Determine the [X, Y] coordinate at the center of the cell enclosing the given text.  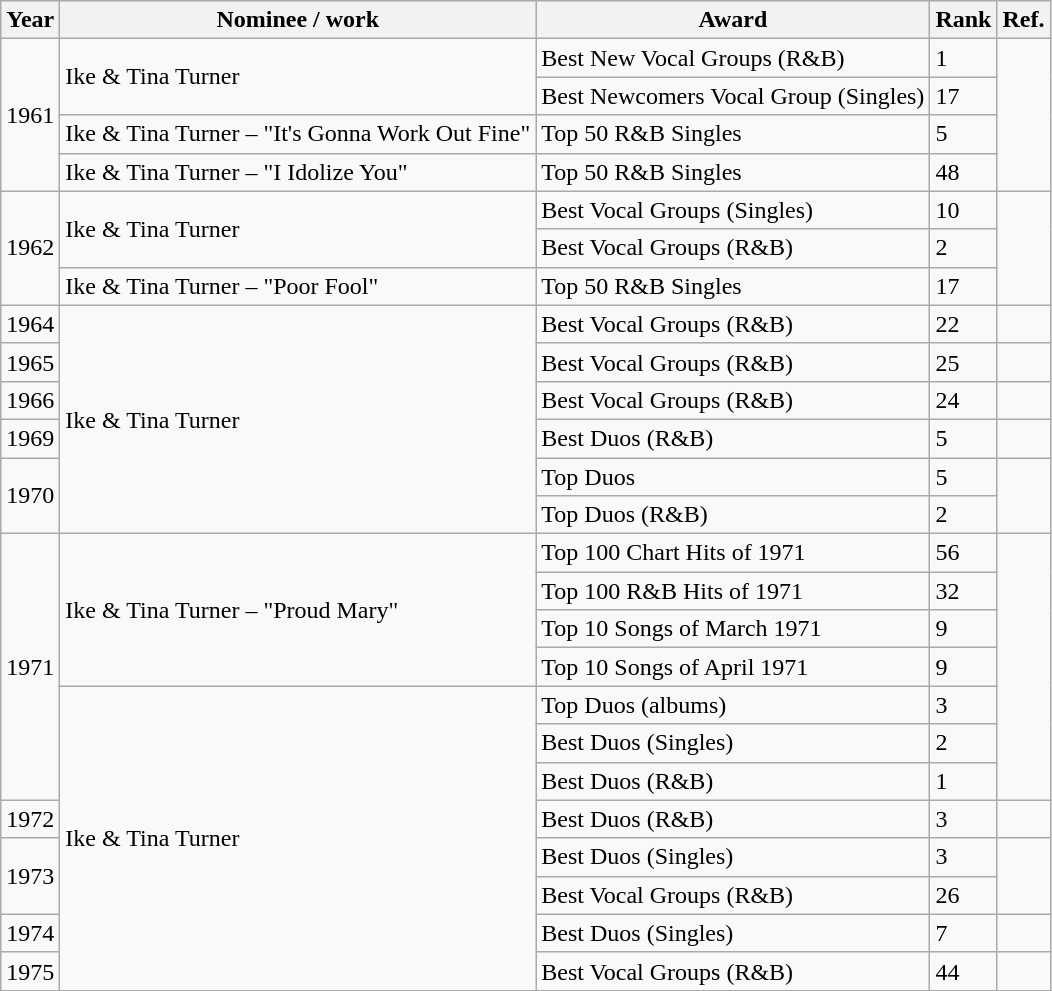
Award [733, 20]
Top Duos (albums) [733, 705]
Top 10 Songs of March 1971 [733, 629]
1973 [30, 876]
1972 [30, 819]
48 [964, 172]
1965 [30, 362]
Year [30, 20]
Top 100 R&B Hits of 1971 [733, 591]
Best Vocal Groups (Singles) [733, 210]
26 [964, 895]
1961 [30, 115]
1966 [30, 400]
Nominee / work [298, 20]
Ike & Tina Turner – "Poor Fool" [298, 286]
7 [964, 933]
56 [964, 553]
1962 [30, 248]
25 [964, 362]
Ike & Tina Turner – "It's Gonna Work Out Fine" [298, 134]
Ike & Tina Turner – "Proud Mary" [298, 610]
1971 [30, 667]
1974 [30, 933]
Ike & Tina Turner – "I Idolize You" [298, 172]
Ref. [1024, 20]
44 [964, 971]
32 [964, 591]
Top 100 Chart Hits of 1971 [733, 553]
1970 [30, 496]
Best Newcomers Vocal Group (Singles) [733, 96]
Top 10 Songs of April 1971 [733, 667]
Top Duos (R&B) [733, 515]
Rank [964, 20]
10 [964, 210]
1969 [30, 438]
1975 [30, 971]
Top Duos [733, 477]
Best New Vocal Groups (R&B) [733, 58]
24 [964, 400]
22 [964, 324]
1964 [30, 324]
